For the text-containing cell, return its midpoint in (X, Y) coordinate format. 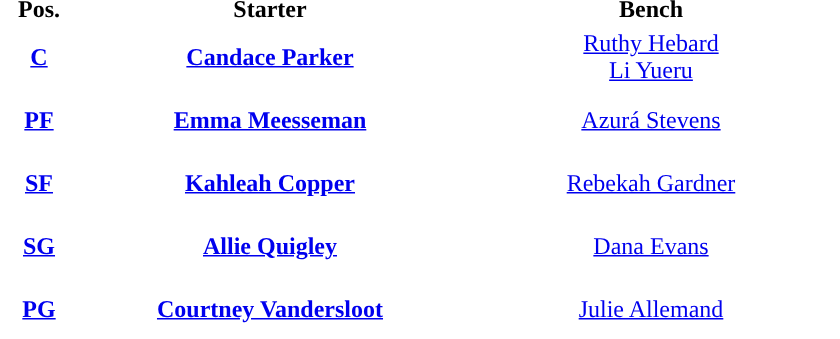
Courtney Vandersloot (270, 309)
Candace Parker (270, 57)
PF (39, 120)
PG (39, 309)
Allie Quigley (270, 246)
Azurá Stevens (651, 120)
Julie Allemand (651, 309)
C (39, 57)
SF (39, 183)
SG (39, 246)
Emma Meesseman (270, 120)
Dana Evans (651, 246)
Rebekah Gardner (651, 183)
Ruthy HebardLi Yueru (651, 57)
Kahleah Copper (270, 183)
